From the cell containing the given text, extract its center point as [X, Y] coordinate. 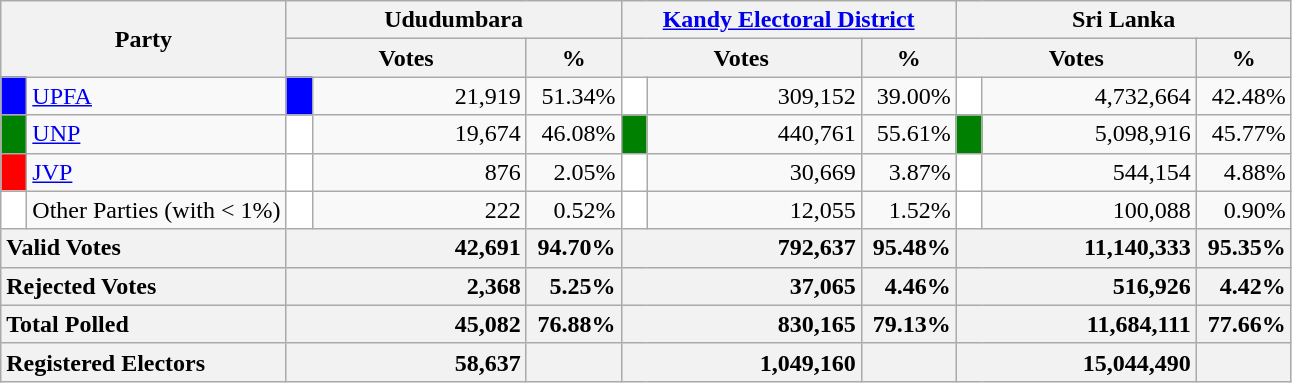
UNP [156, 134]
440,761 [754, 134]
Kandy Electoral District [788, 20]
516,926 [1076, 286]
Total Polled [144, 324]
4.88% [1244, 172]
11,684,111 [1076, 324]
2.05% [574, 172]
55.61% [908, 134]
4,732,664 [1089, 96]
37,065 [741, 286]
95.48% [908, 248]
Valid Votes [144, 248]
79.13% [908, 324]
45.77% [1244, 134]
309,152 [754, 96]
222 [419, 210]
11,140,333 [1076, 248]
JVP [156, 172]
100,088 [1089, 210]
95.35% [1244, 248]
0.52% [574, 210]
58,637 [406, 362]
46.08% [574, 134]
4.42% [1244, 286]
3.87% [908, 172]
39.00% [908, 96]
Registered Electors [144, 362]
77.66% [1244, 324]
42.48% [1244, 96]
792,637 [741, 248]
45,082 [406, 324]
544,154 [1089, 172]
76.88% [574, 324]
94.70% [574, 248]
12,055 [754, 210]
15,044,490 [1076, 362]
Other Parties (with < 1%) [156, 210]
21,919 [419, 96]
876 [419, 172]
5.25% [574, 286]
51.34% [574, 96]
19,674 [419, 134]
2,368 [406, 286]
0.90% [1244, 210]
42,691 [406, 248]
Party [144, 39]
1,049,160 [741, 362]
1.52% [908, 210]
4.46% [908, 286]
30,669 [754, 172]
UPFA [156, 96]
Ududumbara [454, 20]
Sri Lanka [1124, 20]
5,098,916 [1089, 134]
Rejected Votes [144, 286]
830,165 [741, 324]
